Output the (X, Y) coordinate of the center of the cell containing the given text.  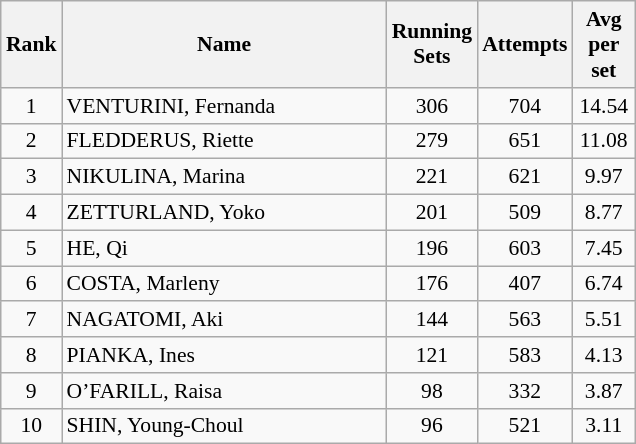
279 (432, 141)
144 (432, 319)
4 (32, 212)
96 (432, 426)
8.77 (604, 212)
Attempts (524, 44)
Rank (32, 44)
2 (32, 141)
ZETTURLAND, Yoko (224, 212)
621 (524, 177)
509 (524, 212)
651 (524, 141)
HE, Qi (224, 248)
1 (32, 105)
9 (32, 390)
COSTA, Marleny (224, 284)
PIANKA, Ines (224, 355)
201 (432, 212)
221 (432, 177)
3.87 (604, 390)
3.11 (604, 426)
14.54 (604, 105)
O’FARILL, Raisa (224, 390)
6.74 (604, 284)
98 (432, 390)
3 (32, 177)
8 (32, 355)
704 (524, 105)
9.97 (604, 177)
407 (524, 284)
332 (524, 390)
10 (32, 426)
Name (224, 44)
NAGATOMI, Aki (224, 319)
4.13 (604, 355)
VENTURINI, Fernanda (224, 105)
583 (524, 355)
176 (432, 284)
563 (524, 319)
11.08 (604, 141)
5 (32, 248)
603 (524, 248)
NIKULINA, Marina (224, 177)
196 (432, 248)
5.51 (604, 319)
6 (32, 284)
Avg per set (604, 44)
121 (432, 355)
Running Sets (432, 44)
SHIN, Young-Choul (224, 426)
FLEDDERUS, Riette (224, 141)
521 (524, 426)
7.45 (604, 248)
7 (32, 319)
306 (432, 105)
